Capture the cell that displays the provided text and extract its (X, Y) central coordinate. 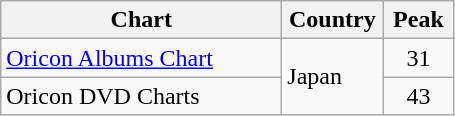
31 (418, 58)
Chart (142, 20)
Oricon DVD Charts (142, 96)
Oricon Albums Chart (142, 58)
Country (332, 20)
43 (418, 96)
Peak (418, 20)
Japan (332, 77)
